Determine the (X, Y) coordinate at the center of the cell enclosing the given text.  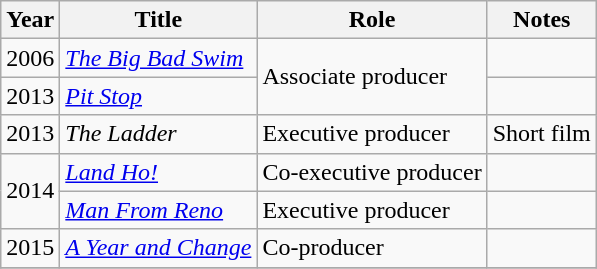
2014 (30, 191)
Co-producer (372, 248)
The Big Bad Swim (158, 58)
Short film (542, 134)
Year (30, 20)
Pit Stop (158, 96)
Man From Reno (158, 210)
2006 (30, 58)
Notes (542, 20)
2015 (30, 248)
Associate producer (372, 77)
Title (158, 20)
A Year and Change (158, 248)
The Ladder (158, 134)
Role (372, 20)
Co-executive producer (372, 172)
Land Ho! (158, 172)
